Pinpoint the cell where the given text exists, returning its [x, y] midpoint coordinate. 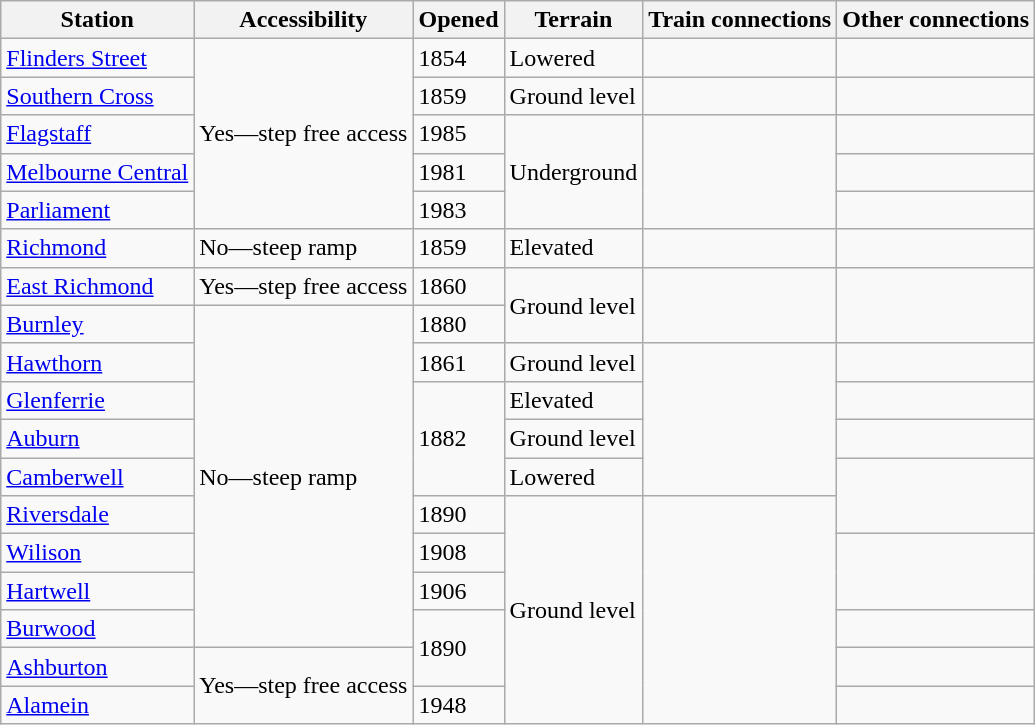
Train connections [740, 20]
1880 [458, 324]
Alamein [98, 705]
Hawthorn [98, 362]
1906 [458, 591]
Ashburton [98, 667]
Underground [574, 172]
Melbourne Central [98, 172]
1854 [458, 58]
1908 [458, 553]
1981 [458, 172]
Station [98, 20]
1983 [458, 210]
1985 [458, 134]
Camberwell [98, 477]
1948 [458, 705]
Riversdale [98, 515]
Terrain [574, 20]
East Richmond [98, 286]
1882 [458, 438]
Flinders Street [98, 58]
Southern Cross [98, 96]
Auburn [98, 438]
Other connections [936, 20]
Parliament [98, 210]
Richmond [98, 248]
Hartwell [98, 591]
Wilison [98, 553]
Flagstaff [98, 134]
Burwood [98, 629]
1861 [458, 362]
Burnley [98, 324]
Glenferrie [98, 400]
1860 [458, 286]
Accessibility [304, 20]
Opened [458, 20]
